Find where the given text appears and provide that cell's center as (X, Y) coordinate. 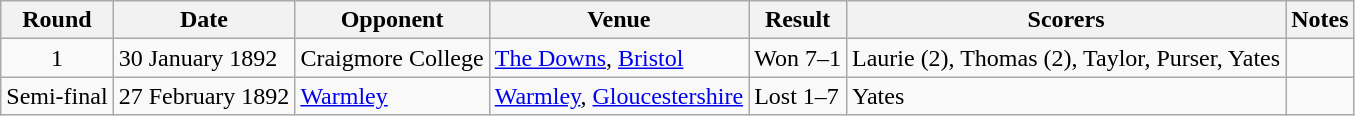
Laurie (2), Thomas (2), Taylor, Purser, Yates (1066, 58)
The Downs, Bristol (618, 58)
Notes (1320, 20)
Warmley (392, 96)
30 January 1892 (204, 58)
Date (204, 20)
Yates (1066, 96)
Result (798, 20)
Lost 1–7 (798, 96)
Venue (618, 20)
Round (57, 20)
Craigmore College (392, 58)
1 (57, 58)
Opponent (392, 20)
Semi-final (57, 96)
Warmley, Gloucestershire (618, 96)
Won 7–1 (798, 58)
27 February 1892 (204, 96)
Scorers (1066, 20)
